Pinpoint the cell where the given text exists, returning its [x, y] midpoint coordinate. 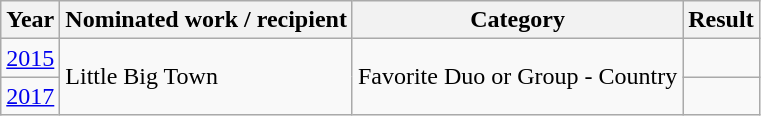
2015 [30, 58]
Result [721, 20]
Favorite Duo or Group - Country [517, 77]
Nominated work / recipient [206, 20]
Category [517, 20]
Little Big Town [206, 77]
Year [30, 20]
2017 [30, 96]
